Output the [X, Y] coordinate of the center of the cell containing the given text.  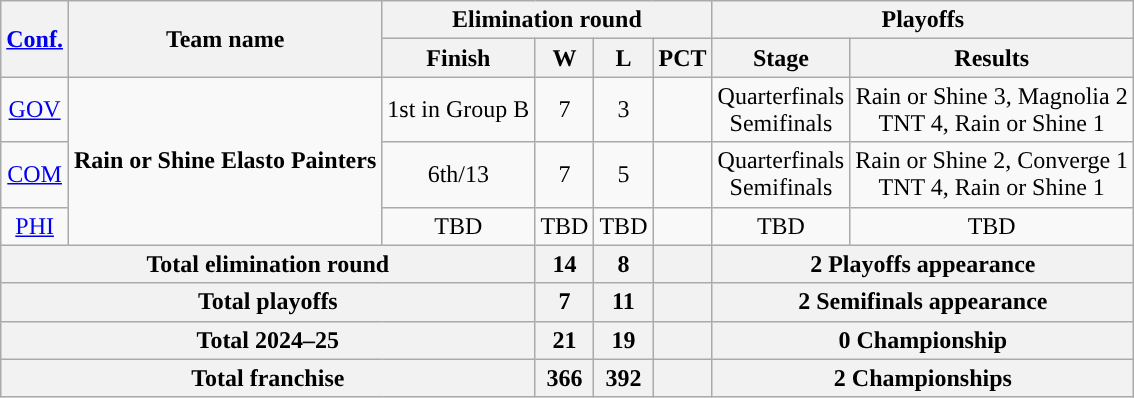
Results [992, 58]
Total 2024–25 [268, 340]
Finish [458, 58]
Rain or Shine Elasto Painters [224, 161]
19 [624, 340]
Elimination round [547, 20]
Conf. [35, 39]
W [564, 58]
2 Playoffs appearance [923, 264]
3 [624, 110]
Total franchise [268, 378]
392 [624, 378]
0 Championship [923, 340]
11 [624, 302]
8 [624, 264]
Playoffs [923, 20]
1st in Group B [458, 110]
Total playoffs [268, 302]
2 Semifinals appearance [923, 302]
Team name [224, 39]
L [624, 58]
PCT [682, 58]
COM [35, 174]
Rain or Shine 2, Converge 1TNT 4, Rain or Shine 1 [992, 174]
6th/13 [458, 174]
14 [564, 264]
2 Championships [923, 378]
366 [564, 378]
Stage [781, 58]
21 [564, 340]
GOV [35, 110]
Rain or Shine 3, Magnolia 2TNT 4, Rain or Shine 1 [992, 110]
PHI [35, 226]
Total elimination round [268, 264]
5 [624, 174]
